Extract the (X, Y) coordinate from the center of the cell holding the provided text.  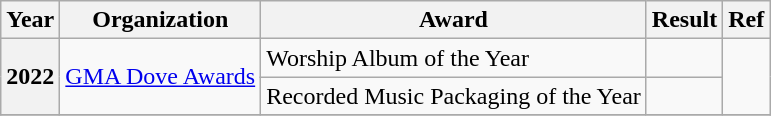
Worship Album of the Year (454, 58)
Award (454, 20)
Ref (746, 20)
Result (684, 20)
Recorded Music Packaging of the Year (454, 96)
2022 (30, 77)
Year (30, 20)
Organization (160, 20)
GMA Dove Awards (160, 77)
